Return [X, Y] of the center of cell containing provided text 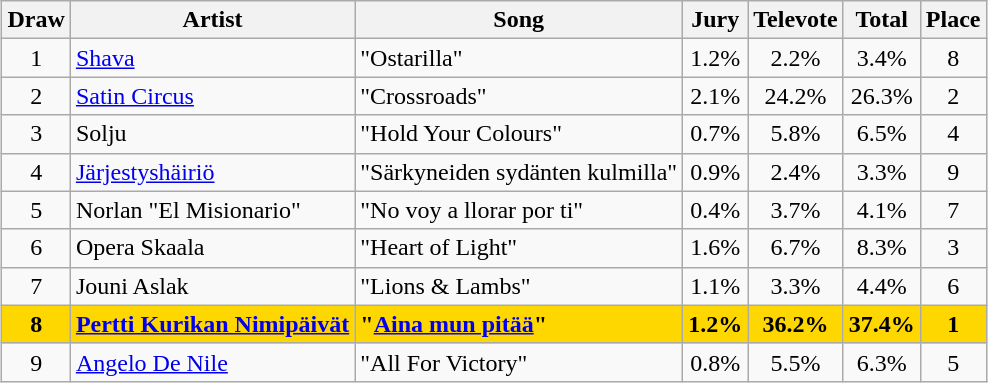
Pertti Kurikan Nimipäivät [212, 324]
"Aina mun pitää" [519, 324]
Song [519, 20]
6.7% [796, 248]
3.7% [796, 210]
26.3% [882, 96]
37.4% [882, 324]
Järjestyshäiriö [212, 172]
24.2% [796, 96]
0.7% [716, 134]
2.2% [796, 58]
Draw [36, 20]
"Hold Your Colours" [519, 134]
Solju [212, 134]
1.1% [716, 286]
Norlan "El Misionario" [212, 210]
Satin Circus [212, 96]
"Heart of Light" [519, 248]
8.3% [882, 248]
"Särkyneiden sydänten kulmilla" [519, 172]
Opera Skaala [212, 248]
5.5% [796, 362]
5.8% [796, 134]
4.1% [882, 210]
Shava [212, 58]
Jouni Aslak [212, 286]
1.6% [716, 248]
Angelo De Nile [212, 362]
0.4% [716, 210]
Artist [212, 20]
"Lions & Lambs" [519, 286]
4.4% [882, 286]
Total [882, 20]
Place [953, 20]
36.2% [796, 324]
6.5% [882, 134]
0.9% [716, 172]
Televote [796, 20]
"Crossroads" [519, 96]
6.3% [882, 362]
"All For Victory" [519, 362]
3.4% [882, 58]
"Ostarilla" [519, 58]
0.8% [716, 362]
"No voy a llorar por ti" [519, 210]
Jury [716, 20]
2.1% [716, 96]
2.4% [796, 172]
